Extract the (x, y) coordinate from the center of the cell holding the provided text.  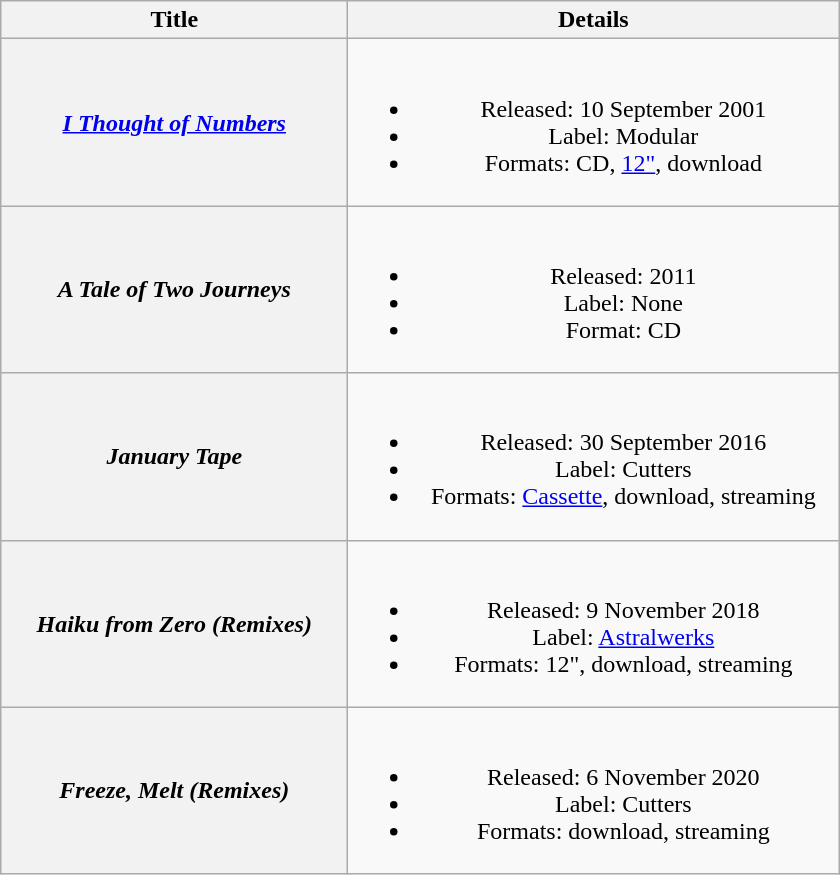
Title (174, 20)
Released: 2011Label: NoneFormat: CD (594, 290)
Details (594, 20)
Released: 6 November 2020Label: CuttersFormats: download, streaming (594, 790)
Released: 10 September 2001Label: ModularFormats: CD, 12", download (594, 122)
I Thought of Numbers (174, 122)
January Tape (174, 456)
Freeze, Melt (Remixes) (174, 790)
Released: 9 November 2018Label: AstralwerksFormats: 12", download, streaming (594, 624)
Haiku from Zero (Remixes) (174, 624)
Released: 30 September 2016Label: CuttersFormats: Cassette, download, streaming (594, 456)
A Tale of Two Journeys (174, 290)
